Pinpoint the cell where the given text exists, returning its (x, y) midpoint coordinate. 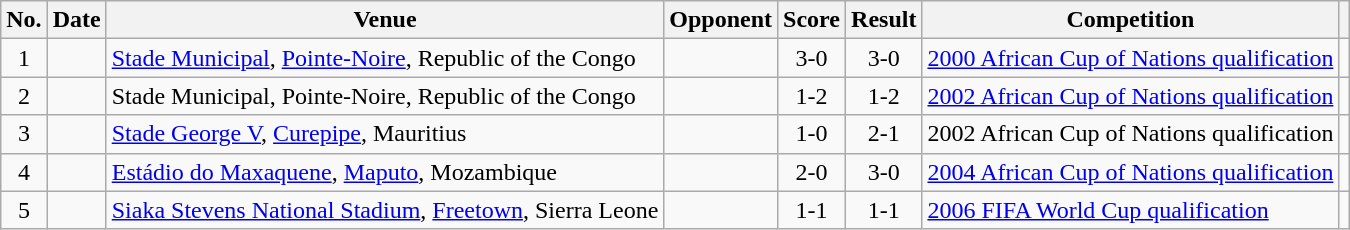
Result (884, 20)
Venue (385, 20)
2 (24, 96)
2006 FIFA World Cup qualification (1130, 210)
Date (76, 20)
Score (812, 20)
5 (24, 210)
1-0 (812, 134)
No. (24, 20)
2004 African Cup of Nations qualification (1130, 172)
2-1 (884, 134)
Siaka Stevens National Stadium, Freetown, Sierra Leone (385, 210)
1 (24, 58)
Stade George V, Curepipe, Mauritius (385, 134)
3 (24, 134)
Competition (1130, 20)
Opponent (721, 20)
2-0 (812, 172)
2000 African Cup of Nations qualification (1130, 58)
Estádio do Maxaquene, Maputo, Mozambique (385, 172)
4 (24, 172)
